Determine the (x, y) coordinate at the center of the cell enclosing the given text.  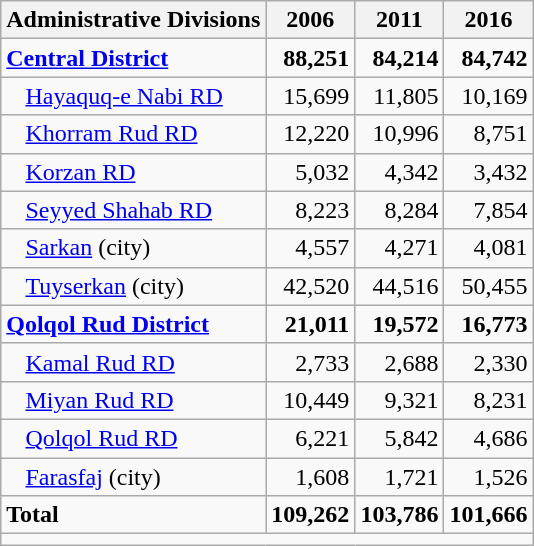
Qolqol Rud RD (134, 438)
88,251 (310, 58)
2016 (488, 20)
4,081 (488, 248)
2,733 (310, 362)
10,996 (400, 134)
10,449 (310, 400)
50,455 (488, 286)
2011 (400, 20)
101,666 (488, 515)
10,169 (488, 96)
7,854 (488, 210)
4,557 (310, 248)
Qolqol Rud District (134, 324)
84,214 (400, 58)
Korzan RD (134, 172)
8,284 (400, 210)
Miyan Rud RD (134, 400)
Khorram Rud RD (134, 134)
Sarkan (city) (134, 248)
15,699 (310, 96)
Central District (134, 58)
42,520 (310, 286)
19,572 (400, 324)
44,516 (400, 286)
3,432 (488, 172)
6,221 (310, 438)
Total (134, 515)
Administrative Divisions (134, 20)
2,688 (400, 362)
1,526 (488, 477)
8,223 (310, 210)
1,608 (310, 477)
Farasfaj (city) (134, 477)
103,786 (400, 515)
84,742 (488, 58)
Tuyserkan (city) (134, 286)
4,271 (400, 248)
21,011 (310, 324)
11,805 (400, 96)
2006 (310, 20)
16,773 (488, 324)
2,330 (488, 362)
Hayaquq-e Nabi RD (134, 96)
9,321 (400, 400)
4,686 (488, 438)
1,721 (400, 477)
12,220 (310, 134)
8,751 (488, 134)
109,262 (310, 515)
5,842 (400, 438)
4,342 (400, 172)
Seyyed Shahab RD (134, 210)
8,231 (488, 400)
Kamal Rud RD (134, 362)
5,032 (310, 172)
